Pinpoint the cell where the given text exists, returning its [x, y] midpoint coordinate. 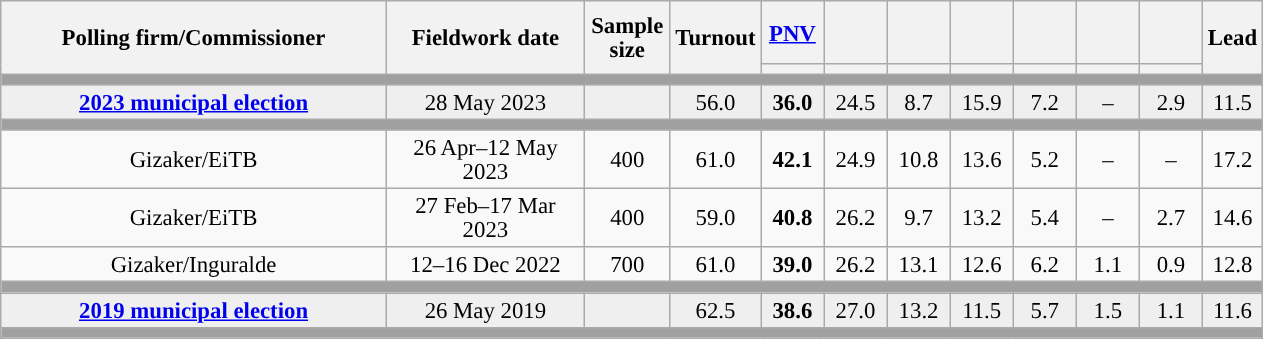
39.0 [792, 266]
28 May 2023 [485, 102]
24.9 [856, 160]
27.0 [856, 310]
12–16 Dec 2022 [485, 266]
27 Feb–17 Mar 2023 [485, 218]
12.8 [1232, 266]
62.5 [716, 310]
13.6 [982, 160]
17.2 [1232, 160]
2.9 [1170, 102]
2.7 [1170, 218]
8.7 [918, 102]
14.6 [1232, 218]
10.8 [918, 160]
0.9 [1170, 266]
5.2 [1044, 160]
9.7 [918, 218]
2019 municipal election [194, 310]
5.7 [1044, 310]
11.6 [1232, 310]
36.0 [792, 102]
26 May 2019 [485, 310]
Gizaker/Inguralde [194, 266]
12.6 [982, 266]
Fieldwork date [485, 38]
24.5 [856, 102]
700 [627, 266]
Lead [1232, 38]
26 Apr–12 May 2023 [485, 160]
56.0 [716, 102]
38.6 [792, 310]
Polling firm/Commissioner [194, 38]
15.9 [982, 102]
42.1 [792, 160]
6.2 [1044, 266]
1.5 [1108, 310]
7.2 [1044, 102]
Sample size [627, 38]
5.4 [1044, 218]
Turnout [716, 38]
59.0 [716, 218]
PNV [792, 32]
40.8 [792, 218]
2023 municipal election [194, 102]
13.1 [918, 266]
